For the text-containing cell, return its midpoint in [X, Y] coordinate format. 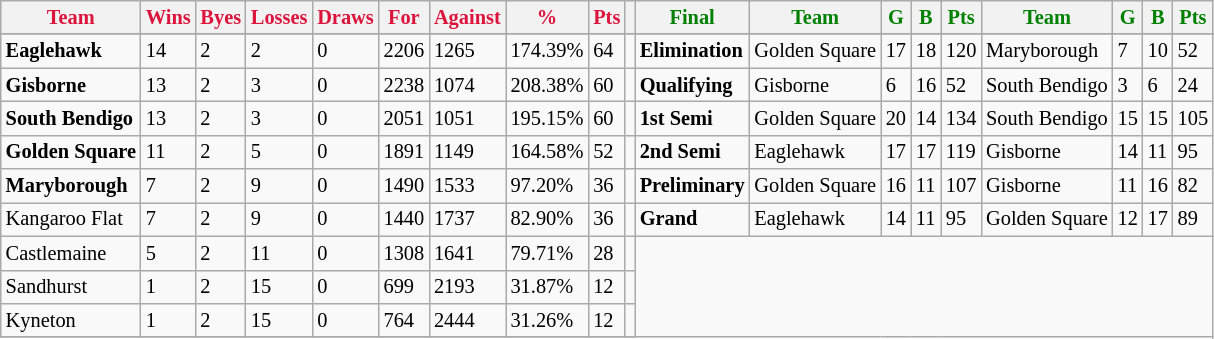
174.39% [548, 51]
1533 [468, 186]
1265 [468, 51]
105 [1193, 118]
1149 [468, 152]
Against [468, 17]
Grand [692, 219]
1440 [404, 219]
2051 [404, 118]
97.20% [548, 186]
Wins [168, 17]
Sandhurst [71, 287]
79.71% [548, 253]
119 [961, 152]
1074 [468, 85]
2444 [468, 320]
2238 [404, 85]
208.38% [548, 85]
31.26% [548, 320]
699 [404, 287]
1641 [468, 253]
164.58% [548, 152]
Elimination [692, 51]
Losses [279, 17]
82 [1193, 186]
Qualifying [692, 85]
28 [606, 253]
For [404, 17]
18 [926, 51]
2nd Semi [692, 152]
20 [896, 118]
1st Semi [692, 118]
89 [1193, 219]
1051 [468, 118]
Castlemaine [71, 253]
Final [692, 17]
82.90% [548, 219]
Draws [345, 17]
1490 [404, 186]
764 [404, 320]
24 [1193, 85]
195.15% [548, 118]
Byes [221, 17]
31.87% [548, 287]
2193 [468, 287]
1737 [468, 219]
107 [961, 186]
Kangaroo Flat [71, 219]
134 [961, 118]
Preliminary [692, 186]
1891 [404, 152]
Kyneton [71, 320]
1308 [404, 253]
10 [1158, 51]
% [548, 17]
120 [961, 51]
64 [606, 51]
2206 [404, 51]
